Detect which cell encompasses the target text, then output its [x, y] center coordinate. 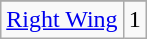
1 [134, 20]
Right Wing [62, 20]
